From the cell containing the given text, extract its center point as [X, Y] coordinate. 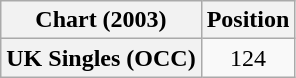
UK Singles (OCC) [101, 58]
Chart (2003) [101, 20]
Position [248, 20]
124 [248, 58]
